Identify which cell holds the provided text, then report its [X, Y] central coordinate. 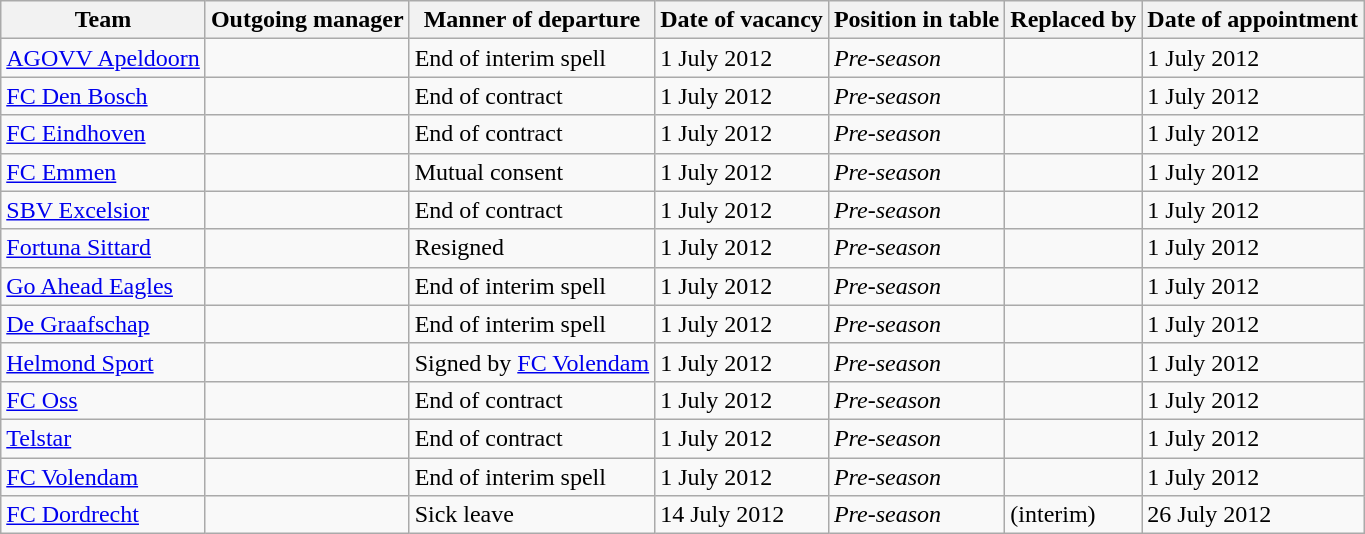
FC Dordrecht [104, 515]
De Graafschap [104, 324]
FC Oss [104, 400]
Date of appointment [1253, 20]
SBV Excelsior [104, 210]
Helmond Sport [104, 362]
Replaced by [1074, 20]
FC Emmen [104, 172]
(interim) [1074, 515]
Manner of departure [532, 20]
Telstar [104, 438]
Outgoing manager [307, 20]
Position in table [916, 20]
Date of vacancy [742, 20]
AGOVV Apeldoorn [104, 58]
Resigned [532, 248]
FC Eindhoven [104, 134]
Go Ahead Eagles [104, 286]
Team [104, 20]
Sick leave [532, 515]
26 July 2012 [1253, 515]
FC Volendam [104, 477]
Mutual consent [532, 172]
Signed by FC Volendam [532, 362]
Fortuna Sittard [104, 248]
FC Den Bosch [104, 96]
14 July 2012 [742, 515]
